Find where the given text appears and provide that cell's center as [x, y] coordinate. 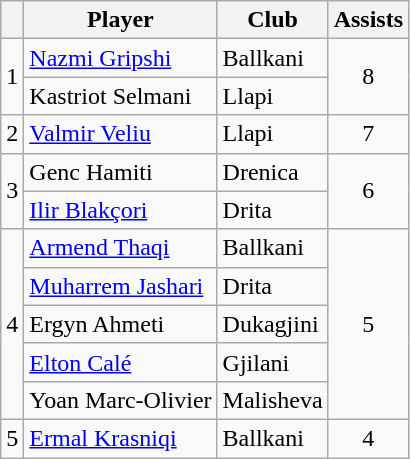
Player [120, 20]
Genc Hamiti [120, 172]
Kastriot Selmani [120, 96]
Drenica [272, 172]
Yoan Marc-Olivier [120, 400]
Valmir Veliu [120, 134]
Ilir Blakçori [120, 210]
Elton Calé [120, 362]
Ergyn Ahmeti [120, 324]
Dukagjini [272, 324]
Gjilani [272, 362]
Assists [368, 20]
2 [12, 134]
Ermal Krasniqi [120, 438]
Club [272, 20]
7 [368, 134]
1 [12, 77]
Nazmi Gripshi [120, 58]
6 [368, 191]
Armend Thaqi [120, 248]
8 [368, 77]
3 [12, 191]
Muharrem Jashari [120, 286]
Malisheva [272, 400]
